Return (X, Y) of the center of cell containing provided text 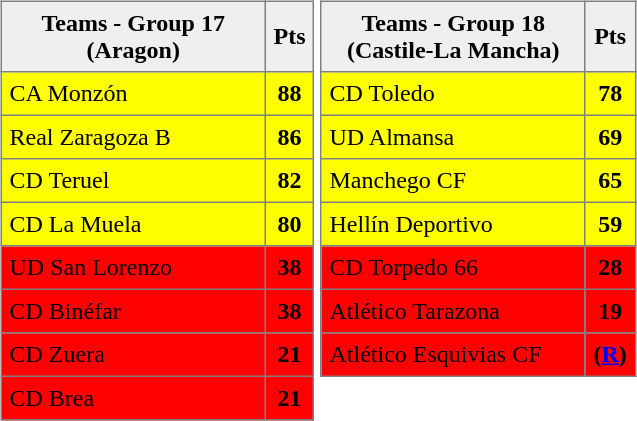
Real Zaragoza B (133, 137)
Hellín Deportivo (453, 224)
CA Monzón (133, 94)
CD Toledo (453, 94)
82 (289, 181)
86 (289, 137)
CD Teruel (133, 181)
88 (289, 94)
19 (610, 311)
65 (610, 181)
(R) (610, 355)
Manchego CF (453, 181)
CD Zuera (133, 355)
CD Brea (133, 398)
59 (610, 224)
CD La Muela (133, 224)
Teams - Group 17 (Aragon) (133, 36)
UD Almansa (453, 137)
78 (610, 94)
28 (610, 268)
UD San Lorenzo (133, 268)
80 (289, 224)
69 (610, 137)
Teams - Group 18 (Castile-La Mancha) (453, 36)
CD Torpedo 66 (453, 268)
CD Binéfar (133, 311)
Atlético Tarazona (453, 311)
Atlético Esquivias CF (453, 355)
